Determine the [x, y] coordinate at the center of the cell enclosing the given text.  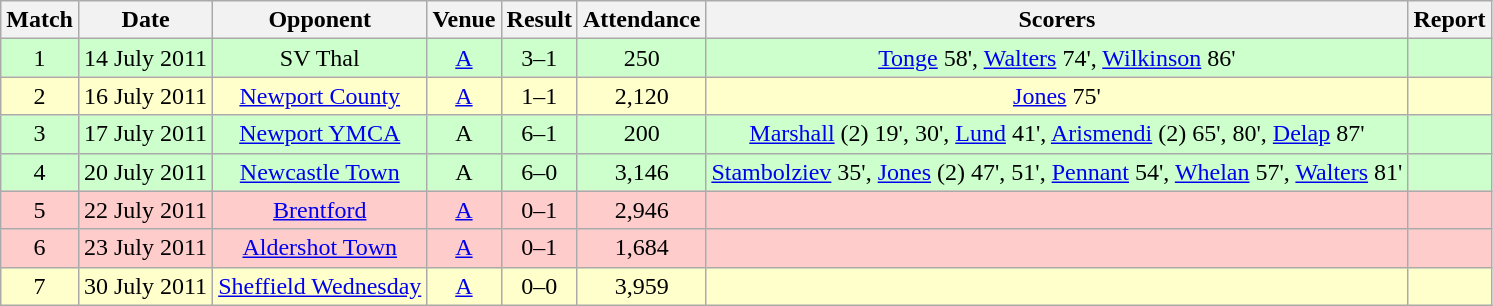
3,146 [641, 172]
Newport YMCA [320, 134]
Newport County [320, 96]
14 July 2011 [145, 58]
Report [1450, 20]
Match [40, 20]
6–1 [539, 134]
1,684 [641, 248]
20 July 2011 [145, 172]
2 [40, 96]
200 [641, 134]
2,120 [641, 96]
0–0 [539, 286]
Scorers [1057, 20]
Stambolziev 35', Jones (2) 47', 51', Pennant 54', Whelan 57', Walters 81' [1057, 172]
SV Thal [320, 58]
23 July 2011 [145, 248]
Jones 75' [1057, 96]
Aldershot Town [320, 248]
Brentford [320, 210]
30 July 2011 [145, 286]
2,946 [641, 210]
Result [539, 20]
Opponent [320, 20]
Sheffield Wednesday [320, 286]
1 [40, 58]
1–1 [539, 96]
16 July 2011 [145, 96]
Date [145, 20]
6 [40, 248]
Venue [464, 20]
17 July 2011 [145, 134]
Attendance [641, 20]
22 July 2011 [145, 210]
Marshall (2) 19', 30', Lund 41', Arismendi (2) 65', 80', Delap 87' [1057, 134]
4 [40, 172]
7 [40, 286]
Newcastle Town [320, 172]
5 [40, 210]
3 [40, 134]
250 [641, 58]
6–0 [539, 172]
3–1 [539, 58]
Tonge 58', Walters 74', Wilkinson 86' [1057, 58]
3,959 [641, 286]
